For the text-containing cell, return its midpoint in [x, y] coordinate format. 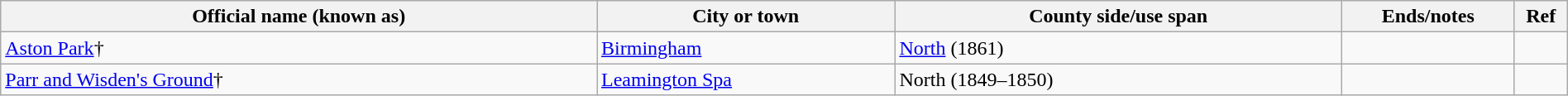
City or town [746, 17]
Leamington Spa [746, 79]
Official name (known as) [299, 17]
County side/use span [1118, 17]
Parr and Wisden's Ground† [299, 79]
North (1861) [1118, 48]
North (1849–1850) [1118, 79]
Birmingham [746, 48]
Ref [1541, 17]
Ends/notes [1427, 17]
Aston Park† [299, 48]
